Output the [x, y] coordinate of the center of the cell containing the given text.  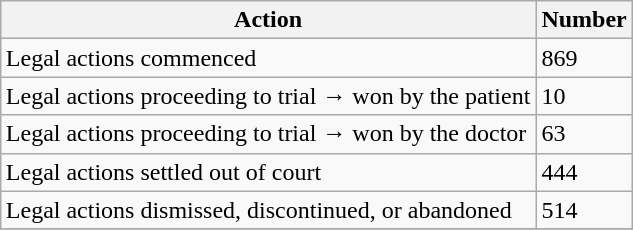
Action [268, 20]
Number [584, 20]
63 [584, 134]
514 [584, 210]
Legal actions proceeding to trial → won by the doctor [268, 134]
444 [584, 172]
Legal actions proceeding to trial → won by the patient [268, 96]
Legal actions settled out of court [268, 172]
10 [584, 96]
Legal actions dismissed, discontinued, or abandoned [268, 210]
869 [584, 58]
Legal actions commenced [268, 58]
